Output the (x, y) coordinate of the center of the cell containing the given text.  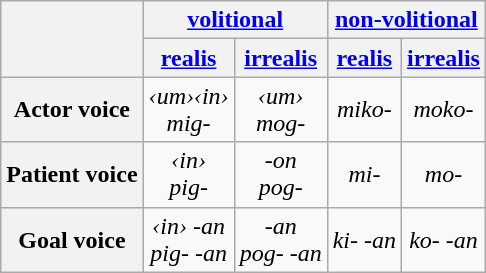
non-volitional (406, 20)
ko- -an (444, 240)
mo- (444, 174)
mi- (364, 174)
-anpog- -an (280, 240)
ki- -an (364, 240)
moko- (444, 110)
Actor voice (72, 110)
‹um›mog- (280, 110)
Goal voice (72, 240)
Patient voice (72, 174)
‹um›‹in›mig- (188, 110)
‹in›pig- (188, 174)
miko- (364, 110)
‹in› -anpig- -an (188, 240)
-onpog- (280, 174)
volitional (235, 20)
